Pinpoint the cell where the given text exists, returning its (x, y) midpoint coordinate. 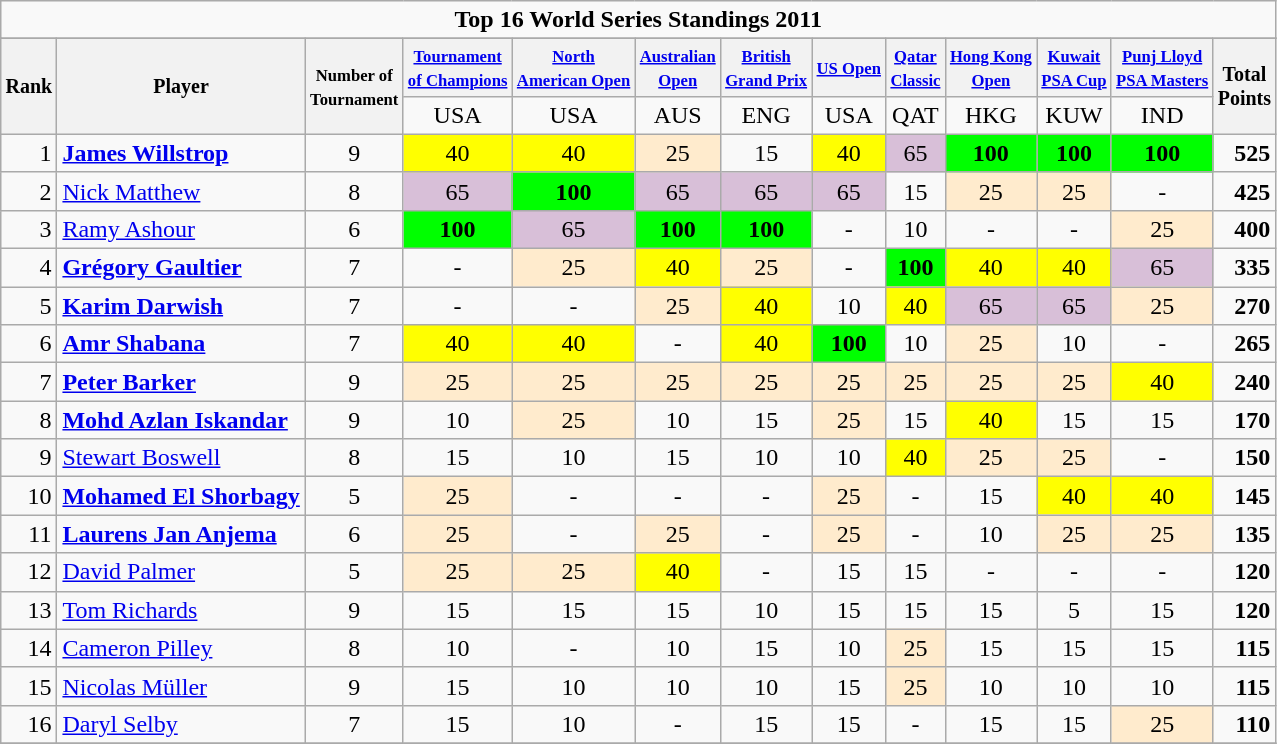
QAT (916, 115)
IND (1162, 115)
12 (29, 572)
Nick Matthew (181, 191)
240 (1244, 382)
Stewart Boswell (181, 458)
Number ofTournament (354, 87)
Laurens Jan Anjema (181, 534)
Daryl Selby (181, 724)
14 (29, 648)
Cameron Pilley (181, 648)
Tournamentof Champions (458, 68)
Mohamed El Shorbagy (181, 496)
1 (29, 153)
4 (29, 268)
Hong KongOpen (990, 68)
Tom Richards (181, 610)
Nicolas Müller (181, 686)
3 (29, 229)
TotalPoints (1244, 87)
Peter Barker (181, 382)
James Willstrop (181, 153)
KUW (1074, 115)
265 (1244, 344)
270 (1244, 306)
Player (181, 87)
110 (1244, 724)
135 (1244, 534)
US Open (849, 68)
Ramy Ashour (181, 229)
Punj LloydPSA Masters (1162, 68)
150 (1244, 458)
16 (29, 724)
Grégory Gaultier (181, 268)
BritishGrand Prix (766, 68)
AustralianOpen (678, 68)
David Palmer (181, 572)
Amr Shabana (181, 344)
Mohd Azlan Iskandar (181, 420)
335 (1244, 268)
AUS (678, 115)
HKG (990, 115)
425 (1244, 191)
Rank (29, 87)
13 (29, 610)
145 (1244, 496)
11 (29, 534)
QatarClassic (916, 68)
NorthAmerican Open (574, 68)
Top 16 World Series Standings 2011 (638, 20)
Karim Darwish (181, 306)
2 (29, 191)
KuwaitPSA Cup (1074, 68)
400 (1244, 229)
525 (1244, 153)
170 (1244, 420)
ENG (766, 115)
